From the cell containing the given text, extract its center point as (x, y) coordinate. 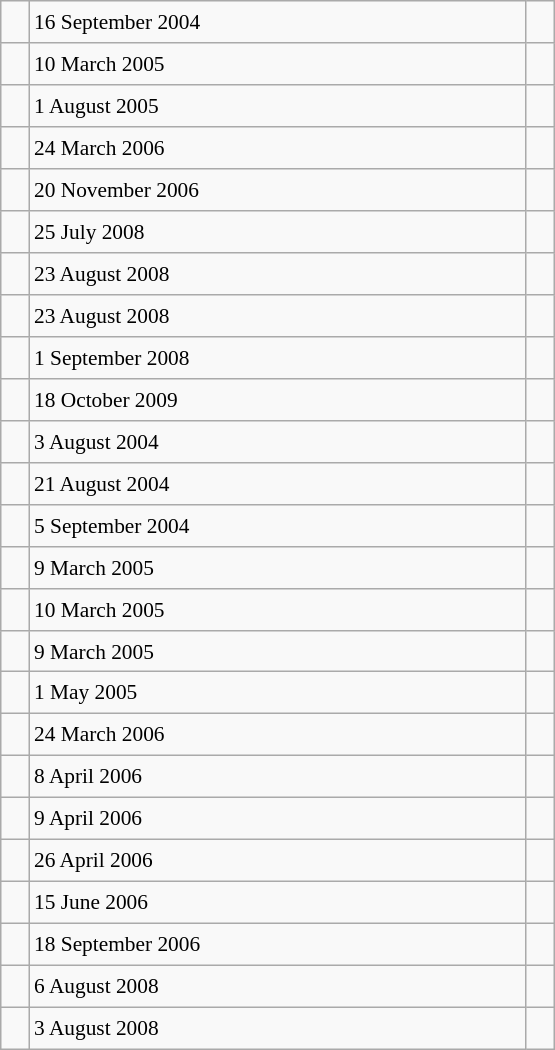
26 April 2006 (278, 861)
15 June 2006 (278, 903)
18 October 2009 (278, 399)
18 September 2006 (278, 945)
1 August 2005 (278, 106)
1 September 2008 (278, 358)
21 August 2004 (278, 483)
8 April 2006 (278, 777)
16 September 2004 (278, 22)
20 November 2006 (278, 190)
9 April 2006 (278, 819)
25 July 2008 (278, 232)
3 August 2008 (278, 1028)
5 September 2004 (278, 525)
3 August 2004 (278, 441)
6 August 2008 (278, 986)
1 May 2005 (278, 693)
